Output the (x, y) coordinate of the center of the cell containing the given text.  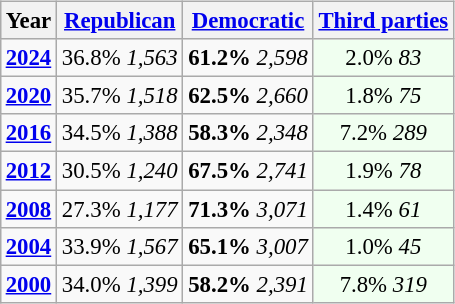
2004 (28, 246)
2016 (28, 133)
2024 (28, 58)
2000 (28, 284)
35.7% 1,518 (120, 96)
2008 (28, 209)
36.8% 1,563 (120, 58)
30.5% 1,240 (120, 171)
58.2% 2,391 (248, 284)
7.8% 319 (383, 284)
65.1% 3,007 (248, 246)
62.5% 2,660 (248, 96)
27.3% 1,177 (120, 209)
67.5% 2,741 (248, 171)
33.9% 1,567 (120, 246)
2012 (28, 171)
Republican (120, 21)
7.2% 289 (383, 133)
2.0% 83 (383, 58)
34.0% 1,399 (120, 284)
71.3% 3,071 (248, 209)
Democratic (248, 21)
1.0% 45 (383, 246)
2020 (28, 96)
34.5% 1,388 (120, 133)
1.4% 61 (383, 209)
58.3% 2,348 (248, 133)
Third parties (383, 21)
61.2% 2,598 (248, 58)
1.9% 78 (383, 171)
1.8% 75 (383, 96)
Year (28, 21)
